Detect which cell encompasses the target text, then output its (X, Y) center coordinate. 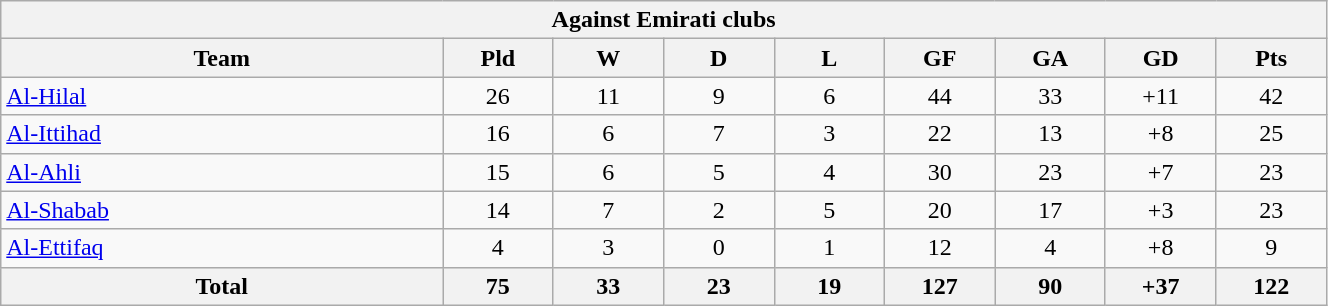
Al-Ittihad (222, 134)
D (719, 58)
Al-Ahli (222, 172)
13 (1050, 134)
15 (498, 172)
GA (1050, 58)
1 (829, 248)
Team (222, 58)
2 (719, 210)
20 (939, 210)
GF (939, 58)
Total (222, 286)
75 (498, 286)
25 (1272, 134)
+7 (1160, 172)
26 (498, 96)
+3 (1160, 210)
22 (939, 134)
0 (719, 248)
Pld (498, 58)
+37 (1160, 286)
44 (939, 96)
17 (1050, 210)
127 (939, 286)
19 (829, 286)
+11 (1160, 96)
90 (1050, 286)
16 (498, 134)
W (608, 58)
42 (1272, 96)
Al-Shabab (222, 210)
14 (498, 210)
11 (608, 96)
L (829, 58)
GD (1160, 58)
Al-Hilal (222, 96)
12 (939, 248)
Al-Ettifaq (222, 248)
Against Emirati clubs (664, 20)
30 (939, 172)
Pts (1272, 58)
122 (1272, 286)
